Locate the cell with the specified text and output its (X, Y) center coordinate. 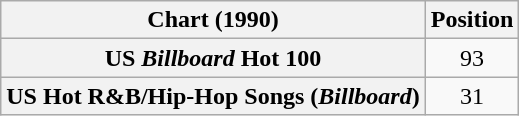
31 (472, 96)
US Hot R&B/Hip-Hop Songs (Billboard) (213, 96)
Chart (1990) (213, 20)
93 (472, 58)
Position (472, 20)
US Billboard Hot 100 (213, 58)
